Scan for the cell matching the given text and deliver its (x, y) coordinate at center. 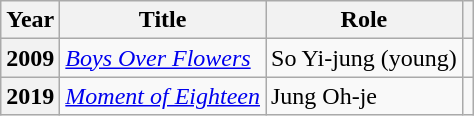
Moment of Eighteen (163, 96)
Jung Oh-je (364, 96)
Boys Over Flowers (163, 58)
So Yi-jung (young) (364, 58)
Title (163, 20)
2009 (30, 58)
Year (30, 20)
2019 (30, 96)
Role (364, 20)
